Scan for the cell matching the given text and deliver its (X, Y) coordinate at center. 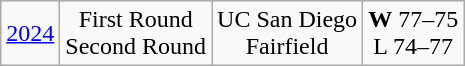
First RoundSecond Round (136, 34)
UC San DiegoFairfield (288, 34)
W 77–75 L 74–77 (414, 34)
2024 (30, 34)
